Pinpoint the cell where the given text exists, returning its (X, Y) midpoint coordinate. 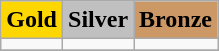
Gold (32, 20)
Silver (98, 20)
Bronze (176, 20)
